Output the [X, Y] coordinate of the center of the cell containing the given text.  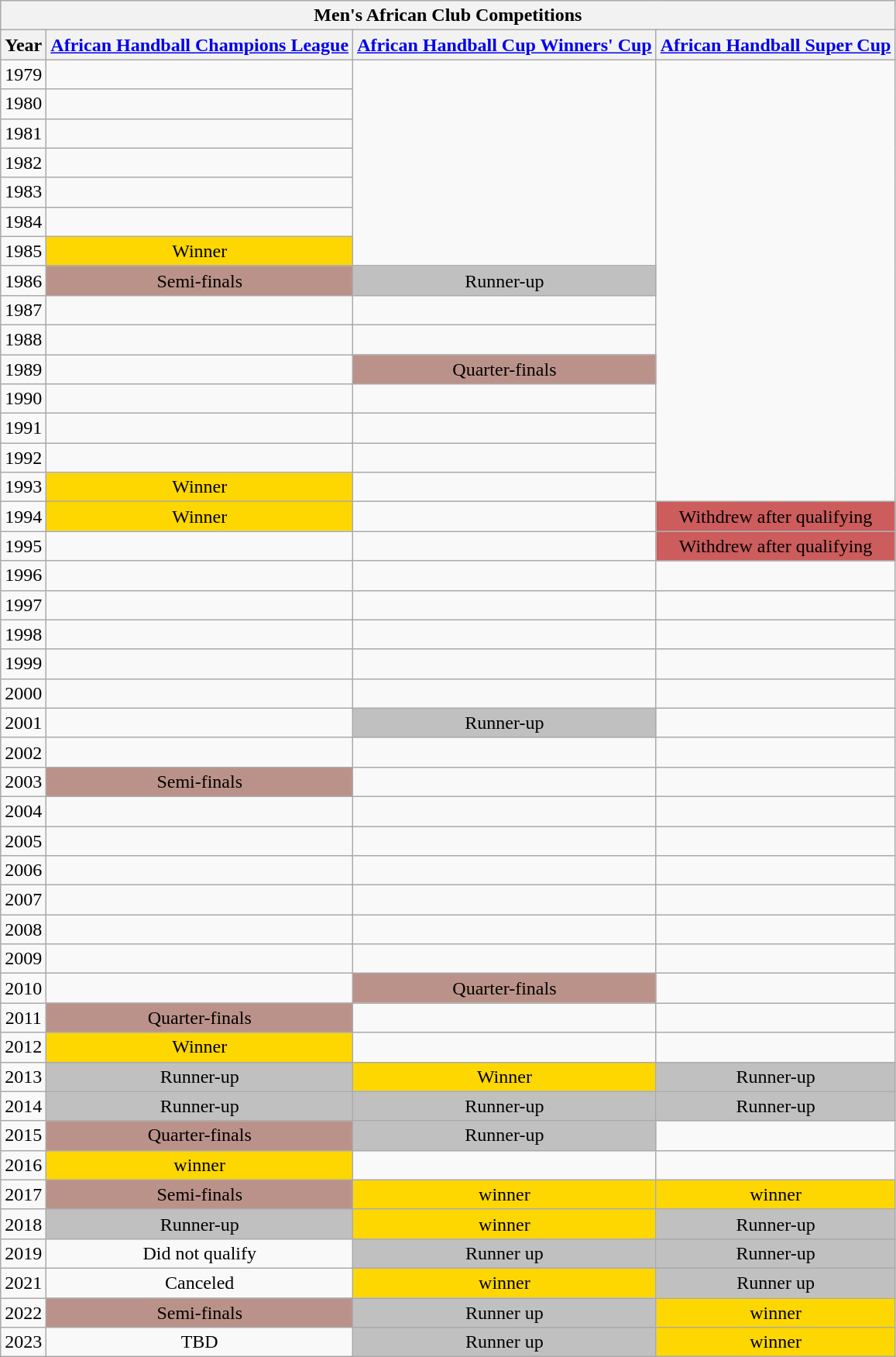
2016 [23, 1165]
2018 [23, 1224]
2003 [23, 782]
Year [23, 45]
2008 [23, 929]
Men's African Club Competitions [448, 15]
Did not qualify [200, 1253]
1979 [23, 74]
2005 [23, 840]
2004 [23, 811]
2017 [23, 1194]
1997 [23, 605]
1989 [23, 369]
1986 [23, 280]
1990 [23, 399]
2021 [23, 1283]
1996 [23, 575]
1992 [23, 458]
Canceled [200, 1283]
2002 [23, 752]
1982 [23, 163]
2000 [23, 693]
1994 [23, 517]
TBD [200, 1342]
1985 [23, 251]
2006 [23, 871]
2015 [23, 1135]
1984 [23, 222]
African Handball Champions League [200, 45]
2001 [23, 723]
African Handball Cup Winners' Cup [505, 45]
2010 [23, 988]
1980 [23, 104]
2019 [23, 1253]
2013 [23, 1077]
2009 [23, 959]
2012 [23, 1047]
1991 [23, 428]
1983 [23, 192]
1981 [23, 133]
African Handball Super Cup [776, 45]
2011 [23, 1018]
2022 [23, 1313]
1995 [23, 546]
2023 [23, 1342]
2014 [23, 1106]
2007 [23, 900]
1998 [23, 634]
1987 [23, 310]
1999 [23, 664]
1993 [23, 487]
1988 [23, 339]
